Identify which cell holds the provided text, then report its (X, Y) central coordinate. 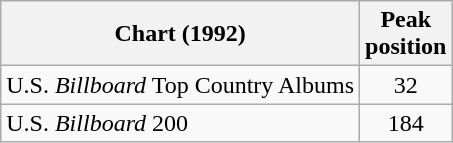
32 (406, 85)
U.S. Billboard 200 (180, 123)
Peakposition (406, 34)
U.S. Billboard Top Country Albums (180, 85)
Chart (1992) (180, 34)
184 (406, 123)
